Extract the (X, Y) coordinate from the center of the cell holding the provided text.  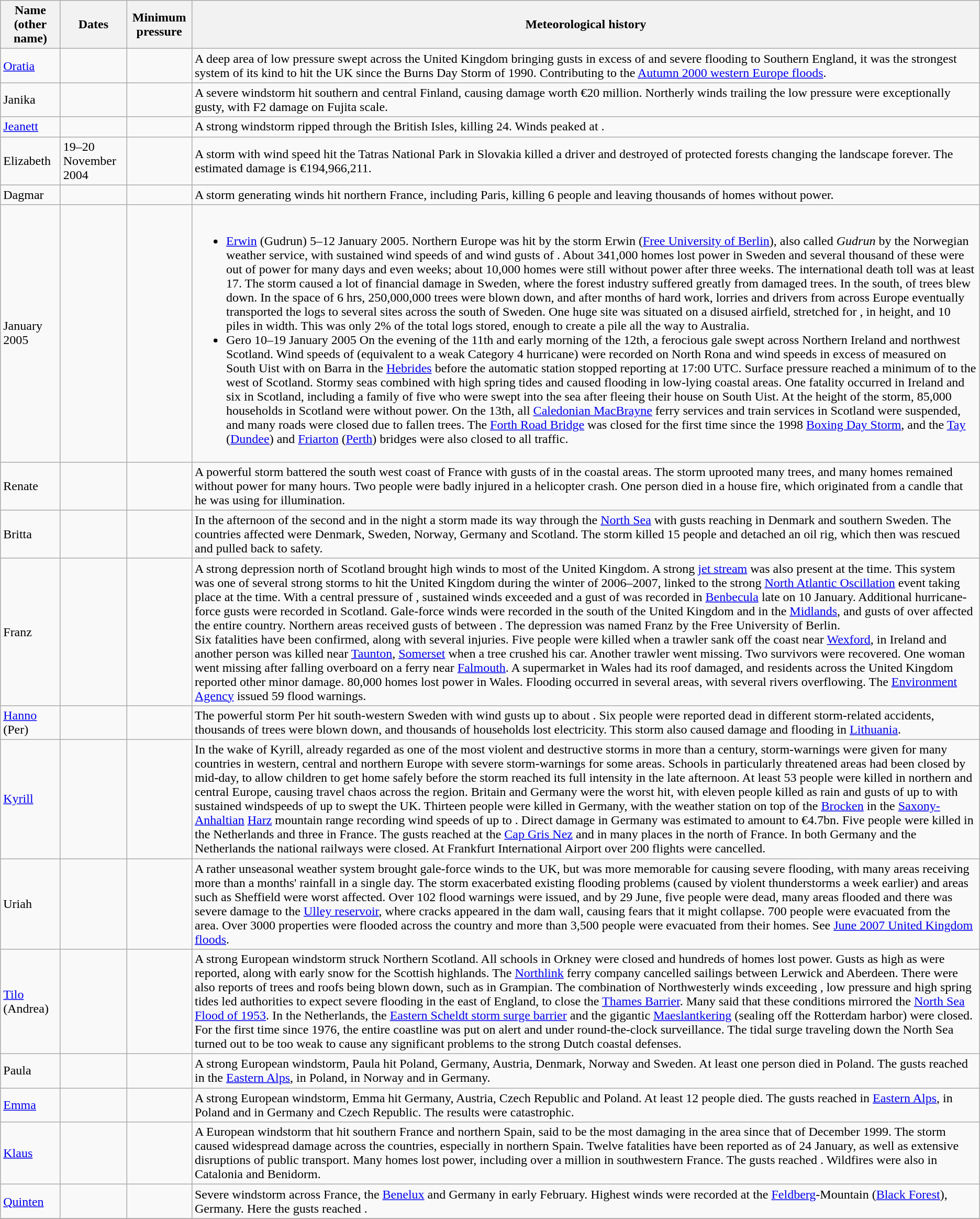
Name (other name) (30, 25)
Kyrill (30, 799)
Uriah (30, 904)
Franz (30, 631)
Oratia (30, 66)
Meteorological history (585, 25)
Minimum pressure (159, 25)
Tilo (Andrea) (30, 1002)
Klaus (30, 1153)
January 2005 (30, 333)
A storm generating winds hit northern France, including Paris, killing 6 people and leaving thousands of homes without power. (585, 195)
Dates (93, 25)
Dagmar (30, 195)
A strong windstorm ripped through the British Isles, killing 24. Winds peaked at . (585, 127)
Elizabeth (30, 161)
19–20 November 2004 (93, 161)
Janika (30, 99)
Paula (30, 1071)
Britta (30, 534)
Hanno (Per) (30, 723)
Quinten (30, 1201)
Renate (30, 486)
Jeanett (30, 127)
Emma (30, 1105)
